Return the (X, Y) coordinate for the center point of the cell that contains the specified text.  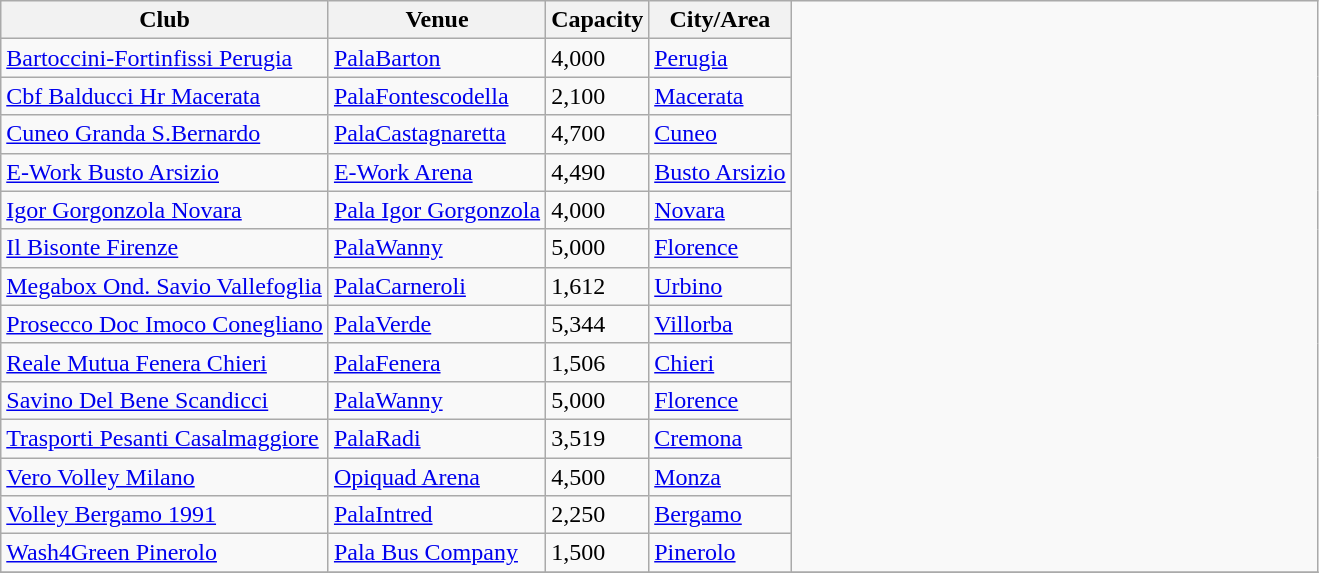
Cuneo (720, 134)
Savino Del Bene Scandicci (165, 400)
Novara (720, 210)
Busto Arsizio (720, 172)
PalaFontescodella (436, 96)
5,344 (598, 324)
Macerata (720, 96)
Club (165, 20)
Venue (436, 20)
City/Area (720, 20)
Pala Bus Company (436, 553)
E-Work Arena (436, 172)
Cuneo Granda S.Bernardo (165, 134)
Reale Mutua Fenera Chieri (165, 362)
Wash4Green Pinerolo (165, 553)
PalaIntred (436, 515)
Megabox Ond. Savio Vallefoglia (165, 286)
4,700 (598, 134)
Volley Bergamo 1991 (165, 515)
Prosecco Doc Imoco Conegliano (165, 324)
PalaCastagnaretta (436, 134)
1,506 (598, 362)
PalaRadi (436, 438)
Bartoccini-Fortinfissi Perugia (165, 58)
Opiquad Arena (436, 477)
Chieri (720, 362)
4,490 (598, 172)
1,500 (598, 553)
Pala Igor Gorgonzola (436, 210)
PalaVerde (436, 324)
Capacity (598, 20)
Bergamo (720, 515)
PalaBarton (436, 58)
Pinerolo (720, 553)
Il Bisonte Firenze (165, 248)
2,100 (598, 96)
Urbino (720, 286)
2,250 (598, 515)
PalaCarneroli (436, 286)
Vero Volley Milano (165, 477)
Cbf Balducci Hr Macerata (165, 96)
4,500 (598, 477)
E-Work Busto Arsizio (165, 172)
PalaFenera (436, 362)
Monza (720, 477)
Villorba (720, 324)
Cremona (720, 438)
Trasporti Pesanti Casalmaggiore (165, 438)
Igor Gorgonzola Novara (165, 210)
1,612 (598, 286)
3,519 (598, 438)
Perugia (720, 58)
